Output the [X, Y] coordinate of the center of the cell containing the given text.  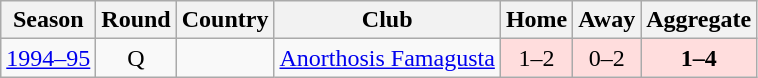
1–4 [699, 58]
1994–95 [48, 58]
Anorthosis Famagusta [387, 58]
Home [536, 20]
1–2 [536, 58]
Country [225, 20]
0–2 [607, 58]
Away [607, 20]
Aggregate [699, 20]
Q [136, 58]
Season [48, 20]
Round [136, 20]
Club [387, 20]
